Identify which cell holds the provided text, then report its (X, Y) central coordinate. 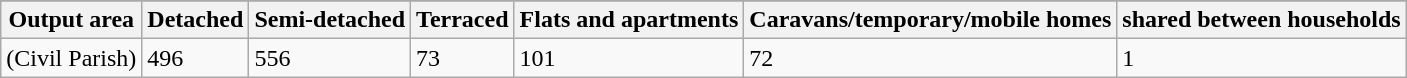
Detached (196, 20)
72 (930, 58)
Semi-detached (330, 20)
Terraced (462, 20)
shared between households (1262, 20)
Output area (72, 20)
Flats and apartments (629, 20)
496 (196, 58)
73 (462, 58)
(Civil Parish) (72, 58)
556 (330, 58)
101 (629, 58)
Caravans/temporary/mobile homes (930, 20)
1 (1262, 58)
